From the cell containing the given text, extract its center point as [x, y] coordinate. 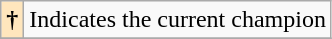
† [12, 20]
Indicates the current champion [178, 20]
